Identify which cell holds the provided text, then report its [X, Y] central coordinate. 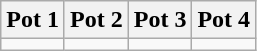
Pot 4 [224, 20]
Pot 1 [33, 20]
Pot 2 [96, 20]
Pot 3 [160, 20]
